Locate the cell with the specified text and output its [x, y] center coordinate. 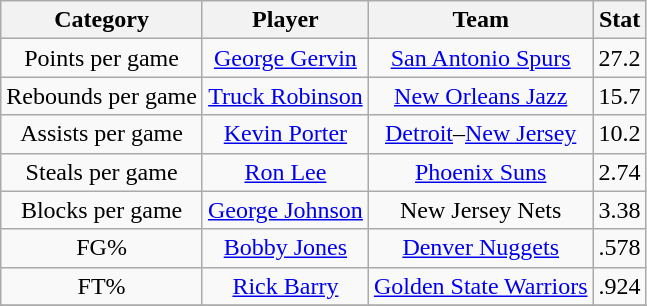
.924 [620, 286]
San Antonio Spurs [480, 58]
FG% [102, 248]
.578 [620, 248]
FT% [102, 286]
New Jersey Nets [480, 210]
Category [102, 20]
Denver Nuggets [480, 248]
Phoenix Suns [480, 172]
3.38 [620, 210]
Ron Lee [285, 172]
Truck Robinson [285, 96]
George Johnson [285, 210]
Rick Barry [285, 286]
Assists per game [102, 134]
10.2 [620, 134]
Blocks per game [102, 210]
Stat [620, 20]
Player [285, 20]
Points per game [102, 58]
New Orleans Jazz [480, 96]
Bobby Jones [285, 248]
Team [480, 20]
George Gervin [285, 58]
Steals per game [102, 172]
Detroit–New Jersey [480, 134]
Kevin Porter [285, 134]
27.2 [620, 58]
15.7 [620, 96]
Rebounds per game [102, 96]
2.74 [620, 172]
Golden State Warriors [480, 286]
